Detect which cell encompasses the target text, then output its [X, Y] center coordinate. 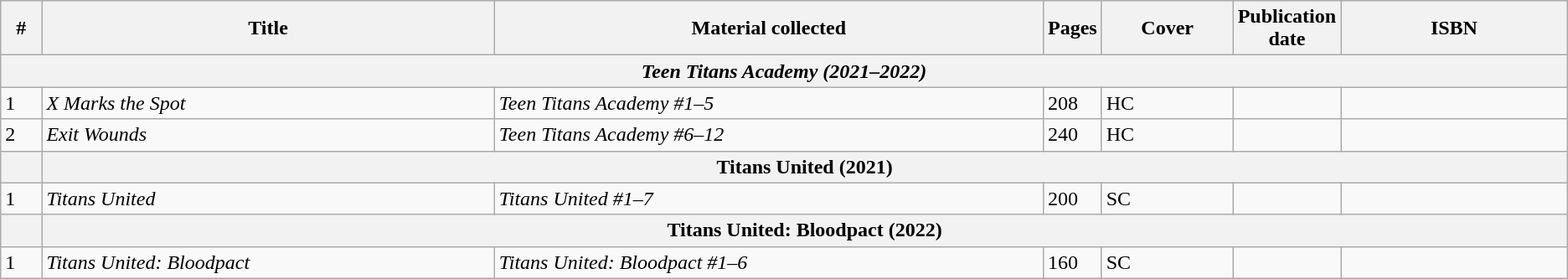
Titans United: Bloodpact [268, 262]
# [22, 28]
Titans United: Bloodpact (2022) [804, 230]
2 [22, 135]
Publication date [1287, 28]
160 [1072, 262]
Titans United: Bloodpact #1–6 [769, 262]
Pages [1072, 28]
Cover [1168, 28]
Titans United (2021) [804, 167]
Teen Titans Academy #6–12 [769, 135]
Teen Titans Academy (2021–2022) [784, 71]
Material collected [769, 28]
X Marks the Spot [268, 103]
Exit Wounds [268, 135]
Title [268, 28]
200 [1072, 199]
Titans United [268, 199]
208 [1072, 103]
Titans United #1–7 [769, 199]
ISBN [1454, 28]
Teen Titans Academy #1–5 [769, 103]
240 [1072, 135]
